Return the (X, Y) coordinate for the center point of the cell that contains the specified text.  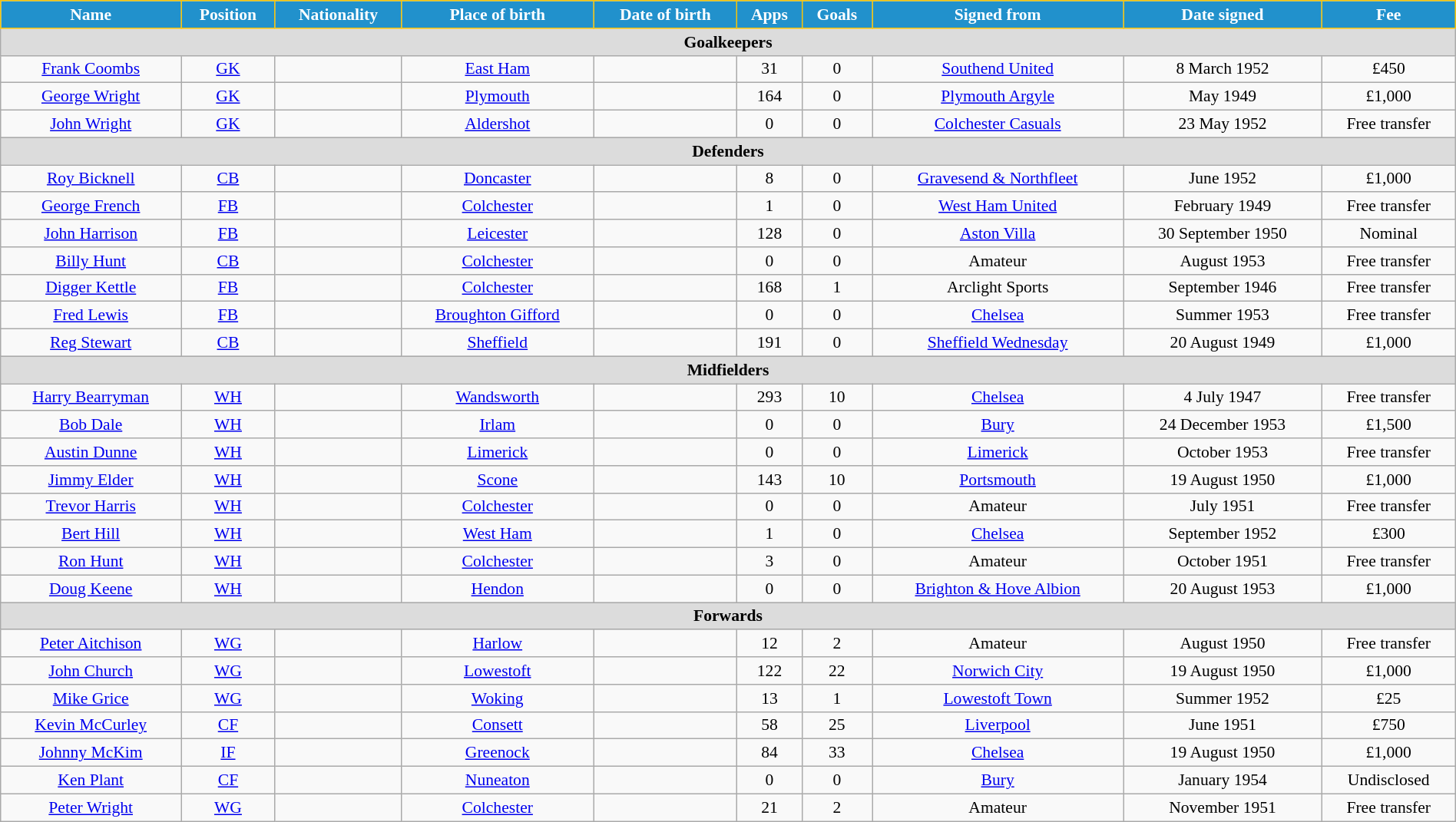
Apps (769, 15)
Position (229, 15)
Colchester Casuals (998, 124)
Roy Bicknell (91, 179)
Doug Keene (91, 589)
Frank Coombs (91, 69)
£750 (1388, 725)
Leicester (498, 233)
Austin Dunne (91, 452)
October 1953 (1223, 452)
Johnny McKim (91, 753)
£25 (1388, 698)
Mike Grice (91, 698)
Nominal (1388, 233)
58 (769, 725)
June 1951 (1223, 725)
Irlam (498, 425)
East Ham (498, 69)
Fee (1388, 15)
143 (769, 480)
Brighton & Hove Albion (998, 589)
Portsmouth (998, 480)
Hendon (498, 589)
Broughton Gifford (498, 315)
Plymouth Argyle (998, 97)
Nationality (338, 15)
John Wright (91, 124)
£300 (1388, 534)
Place of birth (498, 15)
George Wright (91, 97)
George French (91, 206)
Southend United (998, 69)
Nuneaton (498, 781)
Goals (837, 15)
293 (769, 398)
Trevor Harris (91, 507)
Billy Hunt (91, 261)
Harlow (498, 644)
Undisclosed (1388, 781)
Doncaster (498, 179)
23 May 1952 (1223, 124)
Norwich City (998, 671)
August 1953 (1223, 261)
Date of birth (665, 15)
Wandsworth (498, 398)
Midfielders (728, 370)
Ken Plant (91, 781)
September 1952 (1223, 534)
168 (769, 288)
84 (769, 753)
Signed from (998, 15)
West Ham (498, 534)
Gravesend & Northfleet (998, 179)
Aston Villa (998, 233)
Harry Bearryman (91, 398)
Scone (498, 480)
Lowestoft (498, 671)
Fred Lewis (91, 315)
Sheffield (498, 343)
Arclight Sports (998, 288)
4 July 1947 (1223, 398)
25 (837, 725)
13 (769, 698)
Defenders (728, 151)
Name (91, 15)
Digger Kettle (91, 288)
191 (769, 343)
Kevin McCurley (91, 725)
30 September 1950 (1223, 233)
128 (769, 233)
24 December 1953 (1223, 425)
Bob Dale (91, 425)
John Harrison (91, 233)
January 1954 (1223, 781)
Forwards (728, 616)
Goalkeepers (728, 42)
31 (769, 69)
Jimmy Elder (91, 480)
164 (769, 97)
20 August 1949 (1223, 343)
3 (769, 562)
Aldershot (498, 124)
November 1951 (1223, 807)
Consett (498, 725)
Lowestoft Town (998, 698)
20 August 1953 (1223, 589)
Plymouth (498, 97)
Summer 1952 (1223, 698)
West Ham United (998, 206)
John Church (91, 671)
Bert Hill (91, 534)
September 1946 (1223, 288)
June 1952 (1223, 179)
Liverpool (998, 725)
Peter Wright (91, 807)
October 1951 (1223, 562)
Ron Hunt (91, 562)
22 (837, 671)
Reg Stewart (91, 343)
July 1951 (1223, 507)
Woking (498, 698)
Date signed (1223, 15)
Summer 1953 (1223, 315)
£450 (1388, 69)
Sheffield Wednesday (998, 343)
33 (837, 753)
February 1949 (1223, 206)
8 March 1952 (1223, 69)
£1,500 (1388, 425)
8 (769, 179)
21 (769, 807)
IF (229, 753)
May 1949 (1223, 97)
122 (769, 671)
Peter Aitchison (91, 644)
Greenock (498, 753)
12 (769, 644)
August 1950 (1223, 644)
